Output the [X, Y] coordinate of the center of the cell containing the given text.  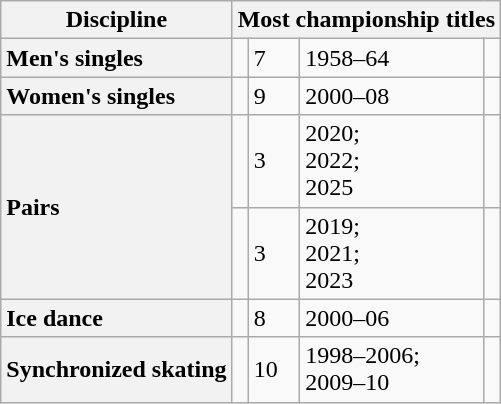
Most championship titles [366, 20]
1958–64 [392, 58]
8 [274, 318]
Synchronized skating [116, 370]
Men's singles [116, 58]
2020;2022;2025 [392, 161]
2000–06 [392, 318]
10 [274, 370]
Pairs [116, 207]
Ice dance [116, 318]
9 [274, 96]
Women's singles [116, 96]
2000–08 [392, 96]
7 [274, 58]
Discipline [116, 20]
2019;2021;2023 [392, 253]
1998–2006;2009–10 [392, 370]
